Provide the (x, y) coordinate of the cell's center where the given text is located.  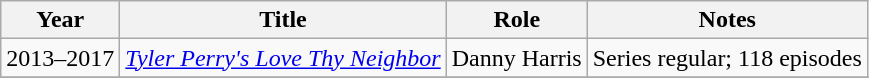
Tyler Perry's Love Thy Neighbor (283, 58)
Role (516, 20)
2013–2017 (60, 58)
Title (283, 20)
Danny Harris (516, 58)
Series regular; 118 episodes (727, 58)
Year (60, 20)
Notes (727, 20)
